Detect which cell encompasses the target text, then output its [x, y] center coordinate. 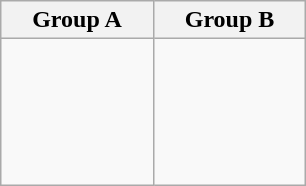
Group B [230, 20]
Group A [78, 20]
